Scan for the cell matching the given text and deliver its (x, y) coordinate at center. 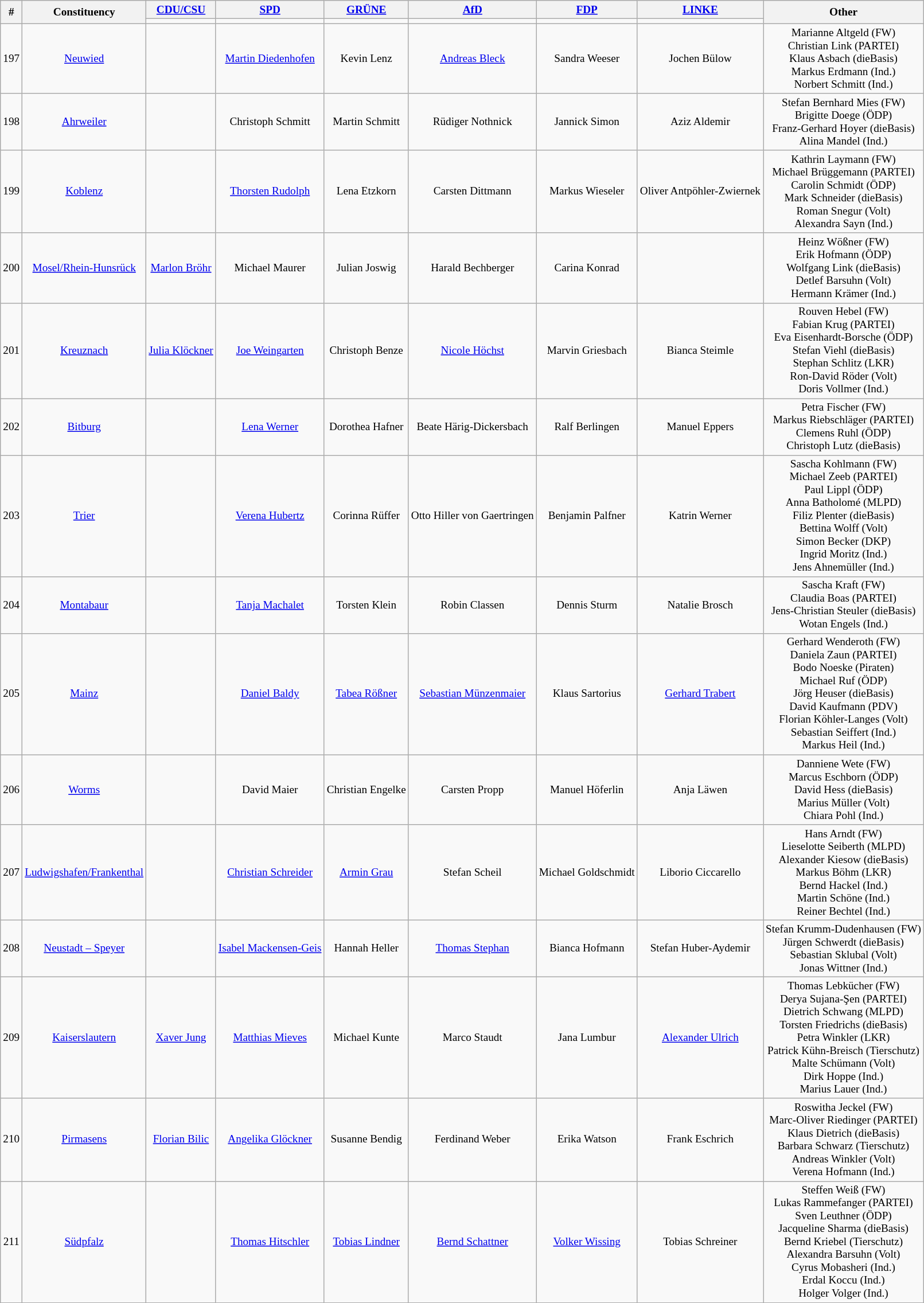
Carina Konrad (587, 268)
Petra Fischer (FW)Markus Riebschläger (PARTEI)Clemens Ruhl (ÖDP)Christoph Lutz (dieBasis) (844, 427)
207 (11, 873)
Sandra Weeser (587, 58)
Rüdiger Nothnick (473, 122)
Armin Grau (366, 873)
Ferdinand Weber (473, 1140)
Michael Kunte (366, 1038)
Manuel Höferlin (587, 790)
Christian Schreider (270, 873)
Michael Goldschmidt (587, 873)
204 (11, 604)
Harald Bechberger (473, 268)
Marlon Bröhr (181, 268)
Alexander Ulrich (700, 1038)
Tobias Lindner (366, 1242)
Andreas Bleck (473, 58)
Christoph Schmitt (270, 122)
Pirmasens (84, 1140)
Ralf Berlingen (587, 427)
Lena Etzkorn (366, 192)
Christoph Benze (366, 351)
199 (11, 192)
Hannah Heller (366, 949)
Verena Hubertz (270, 516)
202 (11, 427)
Mosel/Rhein-Hunsrück (84, 268)
Worms (84, 790)
Christian Engelke (366, 790)
Volker Wissing (587, 1242)
Marianne Altgeld (FW)Christian Link (PARTEI)Klaus Asbach (dieBasis)Markus Erdmann (Ind.)Norbert Schmitt (Ind.) (844, 58)
Katrin Werner (700, 516)
Neustadt – Speyer (84, 949)
Jochen Bülow (700, 58)
Susanne Bendig (366, 1140)
Trier (84, 516)
# (11, 13)
Hans Arndt (FW)Lieselotte Seiberth (MLPD)Alexander Kiesow (dieBasis)Markus Böhm (LKR)Bernd Hackel (Ind.)Martin Schöne (Ind.)Reiner Bechtel (Ind.) (844, 873)
Kathrin Laymann (FW)Michael Brüggemann (PARTEI)Carolin Schmidt (ÖDP)Mark Schneider (dieBasis)Roman Snegur (Volt)Alexandra Sayn (Ind.) (844, 192)
Thomas Hitschler (270, 1242)
Jana Lumbur (587, 1038)
Corinna Rüffer (366, 516)
Heinz Wößner (FW)Erik Hofmann (ÖDP)Wolfgang Link (dieBasis)Detlef Barsuhn (Volt)Hermann Krämer (Ind.) (844, 268)
Nicole Höchst (473, 351)
Gerhard Trabert (700, 694)
Markus Wieseler (587, 192)
Martin Schmitt (366, 122)
LINKE (700, 10)
210 (11, 1140)
Marco Staudt (473, 1038)
Kevin Lenz (366, 58)
197 (11, 58)
Kaiserslautern (84, 1038)
Frank Eschrich (700, 1140)
Thorsten Rudolph (270, 192)
209 (11, 1038)
Manuel Eppers (700, 427)
Stefan Huber-Aydemir (700, 949)
198 (11, 122)
Dennis Sturm (587, 604)
Oliver Antpöhler-Zwiernek (700, 192)
Bernd Schattner (473, 1242)
Thomas Stephan (473, 949)
208 (11, 949)
Natalie Brosch (700, 604)
Marvin Griesbach (587, 351)
Erika Watson (587, 1140)
Sascha Kraft (FW)Claudia Boas (PARTEI)Jens-Christian Steuler (dieBasis)Wotan Engels (Ind.) (844, 604)
Otto Hiller von Gaertringen (473, 516)
AfD (473, 10)
211 (11, 1242)
Julian Joswig (366, 268)
Montabaur (84, 604)
Benjamin Palfner (587, 516)
Tobias Schreiner (700, 1242)
Bianca Steimle (700, 351)
203 (11, 516)
Isabel Mackensen-Geis (270, 949)
Stefan Krumm-Dudenhausen (FW)Jürgen Schwerdt (dieBasis)Sebastian Sklubal (Volt)Jonas Wittner (Ind.) (844, 949)
Klaus Sartorius (587, 694)
Michael Maurer (270, 268)
Lena Werner (270, 427)
Tabea Rößner (366, 694)
GRÜNE (366, 10)
Roswitha Jeckel (FW)Marc-Oliver Riedinger (PARTEI)Klaus Dietrich (dieBasis)Barbara Schwarz (Tierschutz)Andreas Winkler (Volt)Verena Hofmann (Ind.) (844, 1140)
Torsten Klein (366, 604)
SPD (270, 10)
Stefan Scheil (473, 873)
Jannick Simon (587, 122)
Tanja Machalet (270, 604)
Danniene Wete (FW)Marcus Eschborn (ÖDP)David Hess (dieBasis)Marius Müller (Volt)Chiara Pohl (Ind.) (844, 790)
206 (11, 790)
David Maier (270, 790)
Stefan Bernhard Mies (FW)Brigitte Doege (ÖDP)Franz-Gerhard Hoyer (dieBasis)Alina Mandel (Ind.) (844, 122)
Liborio Ciccarello (700, 873)
Sebastian Münzenmaier (473, 694)
Florian Bilic (181, 1140)
Constituency (84, 13)
Ahrweiler (84, 122)
Bianca Hofmann (587, 949)
Daniel Baldy (270, 694)
200 (11, 268)
Aziz Aldemir (700, 122)
Martin Diedenhofen (270, 58)
CDU/CSU (181, 10)
Angelika Glöckner (270, 1140)
Beate Härig-Dickersbach (473, 427)
Anja Läwen (700, 790)
205 (11, 694)
Robin Classen (473, 604)
Carsten Dittmann (473, 192)
Südpfalz (84, 1242)
Xaver Jung (181, 1038)
Matthias Mieves (270, 1038)
Joe Weingarten (270, 351)
Bitburg (84, 427)
Julia Klöckner (181, 351)
Neuwied (84, 58)
Carsten Propp (473, 790)
FDP (587, 10)
201 (11, 351)
Dorothea Hafner (366, 427)
Mainz (84, 694)
Ludwigshafen/Frankenthal (84, 873)
Other (844, 13)
Kreuznach (84, 351)
Koblenz (84, 192)
